Extract the (X, Y) coordinate from the center of the cell holding the provided text.  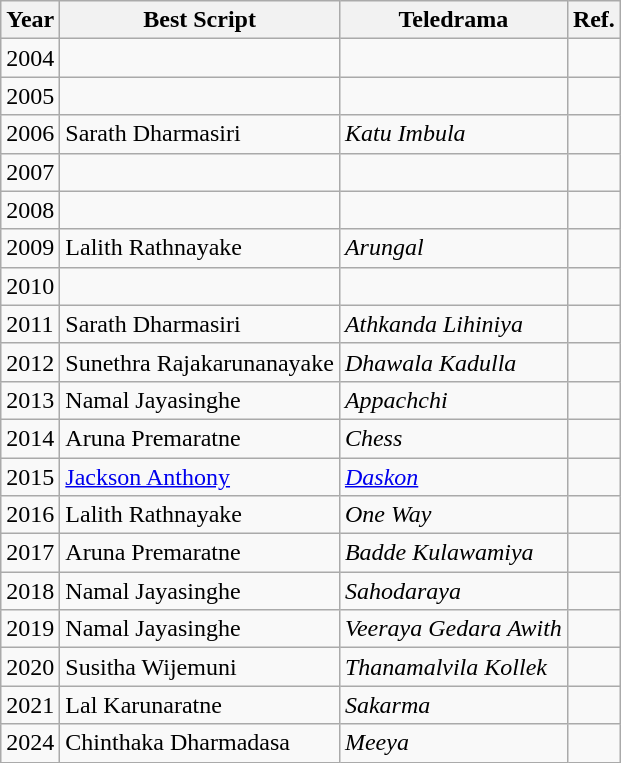
Teledrama (453, 20)
Appachchi (453, 400)
2012 (30, 362)
2005 (30, 96)
2008 (30, 210)
Dhawala Kadulla (453, 362)
2016 (30, 515)
2017 (30, 553)
2009 (30, 248)
2015 (30, 477)
2011 (30, 324)
2006 (30, 134)
Thanamalvila Kollek (453, 667)
Katu Imbula (453, 134)
Chinthaka Dharmadasa (200, 743)
Meeya (453, 743)
Best Script (200, 20)
Veeraya Gedara Awith (453, 629)
Arungal (453, 248)
Sunethra Rajakarunanayake (200, 362)
2014 (30, 438)
Year (30, 20)
One Way (453, 515)
2020 (30, 667)
2024 (30, 743)
Badde Kulawamiya (453, 553)
Susitha Wijemuni (200, 667)
2021 (30, 705)
Daskon (453, 477)
Sakarma (453, 705)
2007 (30, 172)
2004 (30, 58)
2010 (30, 286)
Athkanda Lihiniya (453, 324)
Ref. (594, 20)
2019 (30, 629)
Jackson Anthony (200, 477)
2013 (30, 400)
Chess (453, 438)
Sahodaraya (453, 591)
Lal Karunaratne (200, 705)
2018 (30, 591)
